Extract the [X, Y] coordinate from the center of the cell holding the provided text.  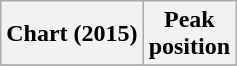
Peakposition [189, 34]
Chart (2015) [72, 34]
